From the cell containing the given text, extract its center point as [x, y] coordinate. 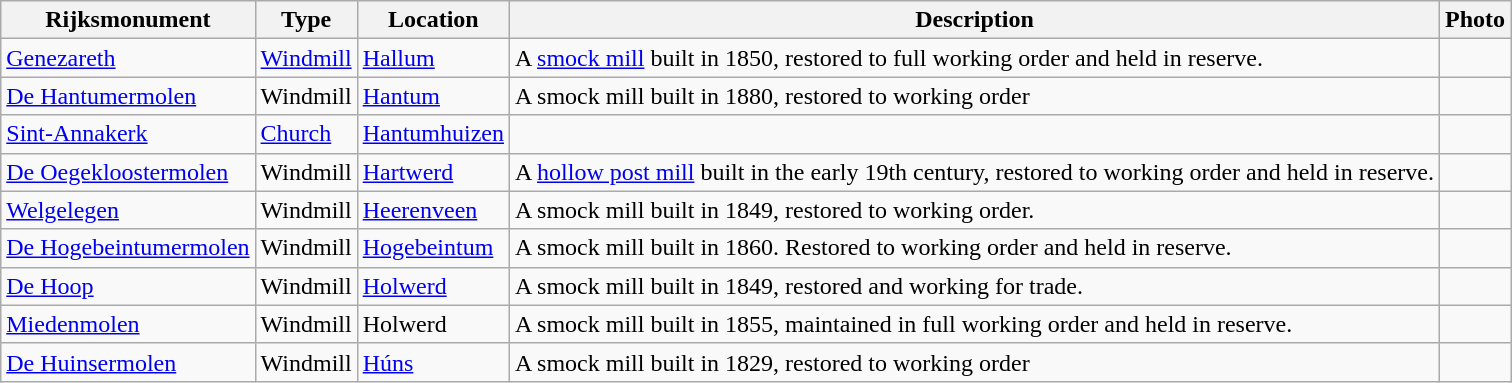
De Hogebeintumermolen [128, 248]
De Hantumermolen [128, 96]
De Oegekloostermolen [128, 172]
Hallum [433, 58]
De Hoop [128, 286]
A smock mill built in 1855, maintained in full working order and held in reserve. [975, 324]
A smock mill built in 1880, restored to working order [975, 96]
A smock mill built in 1850, restored to full working order and held in reserve. [975, 58]
A smock mill built in 1849, restored and working for trade. [975, 286]
Type [306, 20]
Hogebeintum [433, 248]
Sint-Annakerk [128, 134]
Photo [1476, 20]
Hartwerd [433, 172]
De Huinsermolen [128, 362]
Welgelegen [128, 210]
A smock mill built in 1829, restored to working order [975, 362]
A smock mill built in 1849, restored to working order. [975, 210]
Heerenveen [433, 210]
Húns [433, 362]
Rijksmonument [128, 20]
Description [975, 20]
Location [433, 20]
Genezareth [128, 58]
Miedenmolen [128, 324]
Hantumhuizen [433, 134]
A hollow post mill built in the early 19th century, restored to working order and held in reserve. [975, 172]
A smock mill built in 1860. Restored to working order and held in reserve. [975, 248]
Hantum [433, 96]
Church [306, 134]
